Detect which cell encompasses the target text, then output its (X, Y) center coordinate. 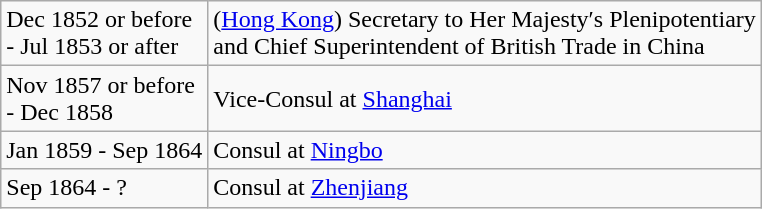
Dec 1852 or before- Jul 1853 or after (104, 34)
Consul at Ningbo (485, 150)
Sep 1864 - ? (104, 188)
Consul at Zhenjiang (485, 188)
Jan 1859 - Sep 1864 (104, 150)
Nov 1857 or before- Dec 1858 (104, 98)
(Hong Kong) Secretary to Her Majesty′s Plenipotentiaryand Chief Superintendent of British Trade in China (485, 34)
Vice-Consul at Shanghai (485, 98)
